Return [x, y] of the center of cell containing provided text 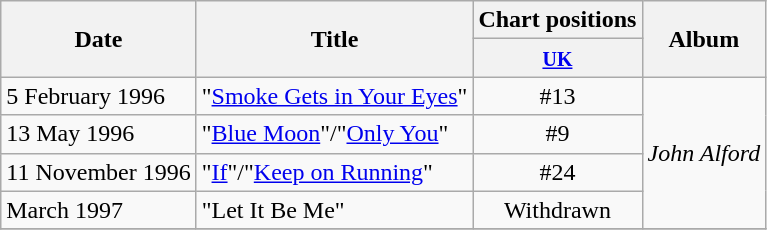
John Alford [704, 153]
11 November 1996 [98, 172]
March 1997 [98, 210]
13 May 1996 [98, 134]
UK [558, 58]
#9 [558, 134]
"Let It Be Me" [334, 210]
Withdrawn [558, 210]
#24 [558, 172]
Album [704, 39]
Date [98, 39]
"If"/"Keep on Running" [334, 172]
5 February 1996 [98, 96]
Chart positions [558, 20]
"Smoke Gets in Your Eyes" [334, 96]
#13 [558, 96]
Title [334, 39]
"Blue Moon"/"Only You" [334, 134]
